Pinpoint the cell where the given text exists, returning its (X, Y) midpoint coordinate. 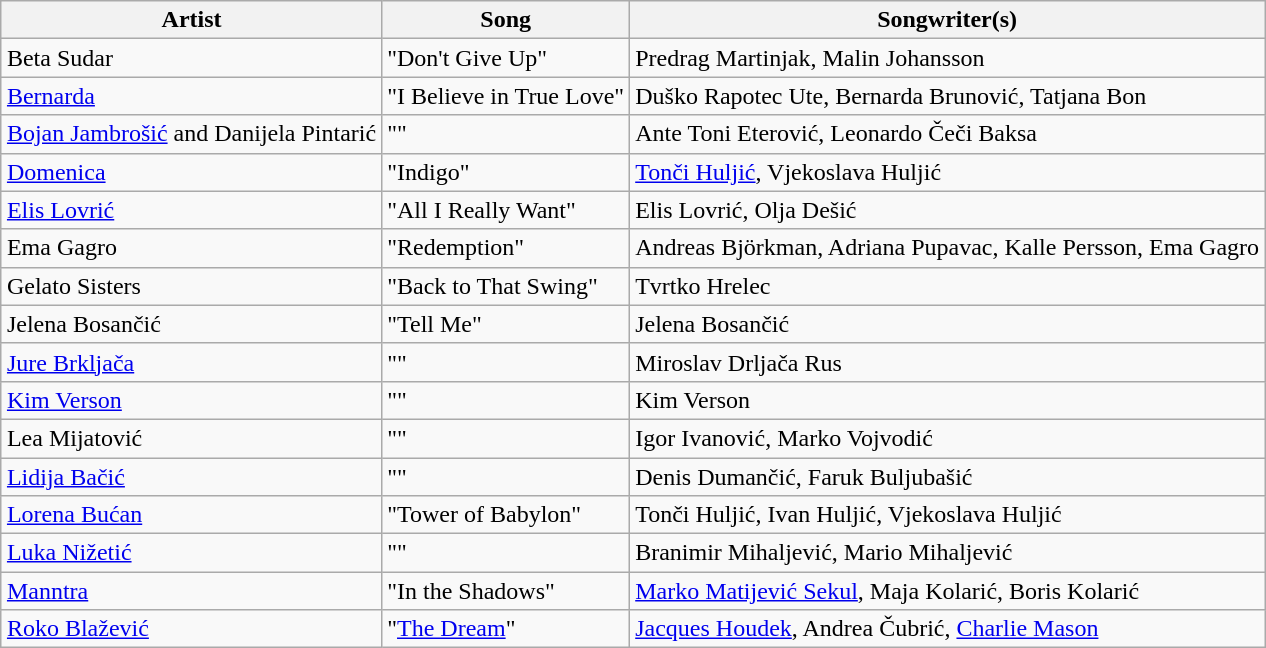
"All I Really Want" (506, 210)
Elis Lovrić, Olja Dešić (948, 210)
Manntra (191, 591)
Igor Ivanović, Marko Vojvodić (948, 438)
Tonči Huljić, Ivan Huljić, Vjekoslava Huljić (948, 515)
Tvrtko Hrelec (948, 286)
"Don't Give Up" (506, 58)
Gelato Sisters (191, 286)
Ante Toni Eterović, Leonardo Čeči Baksa (948, 134)
Tonči Huljić, Vjekoslava Huljić (948, 172)
Beta Sudar (191, 58)
Lea Mijatović (191, 438)
Branimir Mihaljević, Mario Mihaljević (948, 553)
"The Dream" (506, 629)
"Tower of Babylon" (506, 515)
"In the Shadows" (506, 591)
Roko Blažević (191, 629)
Predrag Martinjak, Malin Johansson (948, 58)
Jacques Houdek, Andrea Čubrić, Charlie Mason (948, 629)
Duško Rapotec Ute, Bernarda Brunović, Tatjana Bon (948, 96)
Ema Gagro (191, 248)
Bernarda (191, 96)
Denis Dumančić, Faruk Buljubašić (948, 477)
Songwriter(s) (948, 20)
"Tell Me" (506, 324)
Luka Nižetić (191, 553)
Andreas Björkman, Adriana Pupavac, Kalle Persson, Ema Gagro (948, 248)
"I Believe in True Love" (506, 96)
Lidija Bačić (191, 477)
"Redemption" (506, 248)
"Back to That Swing" (506, 286)
Miroslav Drljača Rus (948, 362)
Song (506, 20)
Marko Matijević Sekul, Maja Kolarić, Boris Kolarić (948, 591)
Elis Lovrić (191, 210)
Jure Brkljača (191, 362)
Artist (191, 20)
Bojan Jambrošić and Danijela Pintarić (191, 134)
"Indigo" (506, 172)
Lorena Bućan (191, 515)
Domenica (191, 172)
